Provide the [x, y] coordinate of the cell's center where the given text is located.  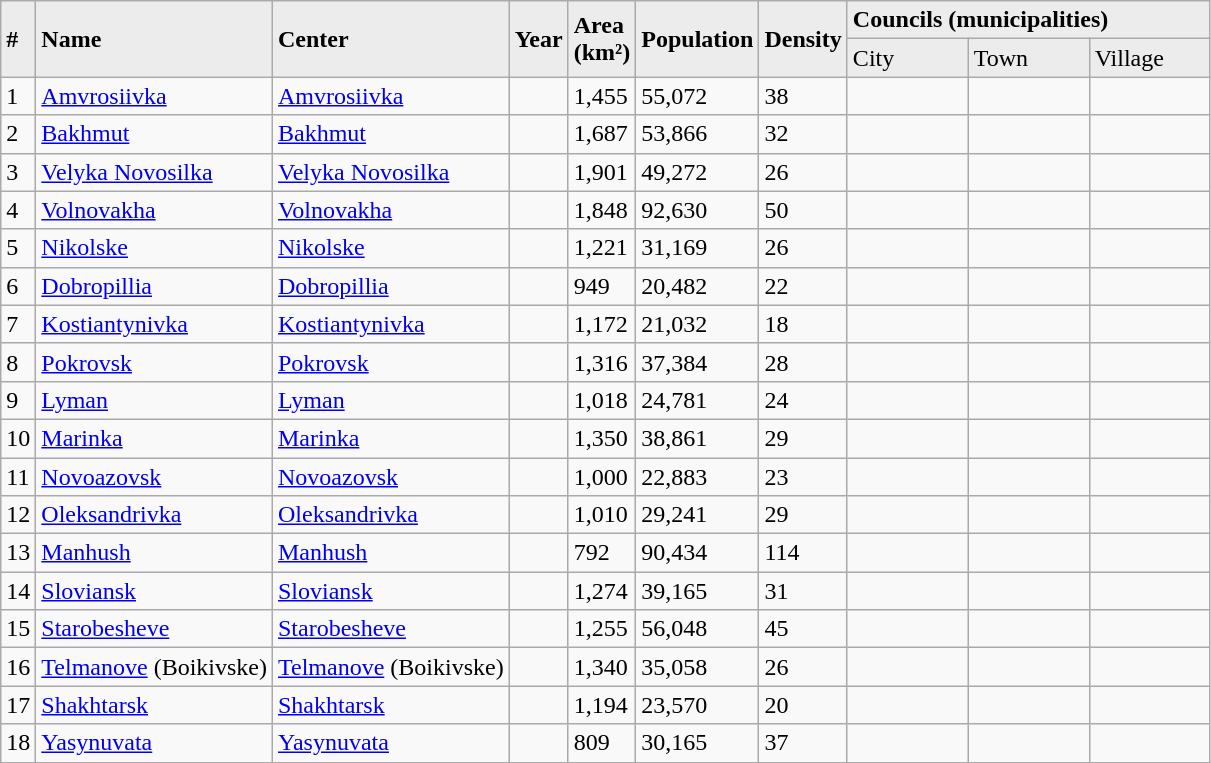
Density [803, 39]
1,194 [602, 705]
29,241 [698, 515]
45 [803, 629]
1,687 [602, 134]
1,340 [602, 667]
15 [18, 629]
1,455 [602, 96]
1,000 [602, 477]
# [18, 39]
38 [803, 96]
9 [18, 400]
10 [18, 438]
90,434 [698, 553]
55,072 [698, 96]
56,048 [698, 629]
1,255 [602, 629]
32 [803, 134]
23,570 [698, 705]
2 [18, 134]
20 [803, 705]
1,274 [602, 591]
50 [803, 210]
City [908, 58]
49,272 [698, 172]
53,866 [698, 134]
24,781 [698, 400]
17 [18, 705]
Councils (municipalities) [1028, 20]
Year [538, 39]
20,482 [698, 286]
1,901 [602, 172]
11 [18, 477]
6 [18, 286]
Name [154, 39]
31 [803, 591]
114 [803, 553]
8 [18, 362]
Village [1150, 58]
28 [803, 362]
31,169 [698, 248]
37,384 [698, 362]
1,848 [602, 210]
1,010 [602, 515]
1,350 [602, 438]
21,032 [698, 324]
39,165 [698, 591]
4 [18, 210]
30,165 [698, 743]
5 [18, 248]
Town [1028, 58]
35,058 [698, 667]
7 [18, 324]
38,861 [698, 438]
22 [803, 286]
809 [602, 743]
1,316 [602, 362]
22,883 [698, 477]
1,221 [602, 248]
1,018 [602, 400]
949 [602, 286]
37 [803, 743]
12 [18, 515]
24 [803, 400]
92,630 [698, 210]
Area(km²) [602, 39]
14 [18, 591]
Population [698, 39]
792 [602, 553]
1 [18, 96]
Center [390, 39]
13 [18, 553]
23 [803, 477]
16 [18, 667]
3 [18, 172]
1,172 [602, 324]
